Return (x, y) of the center of cell containing provided text 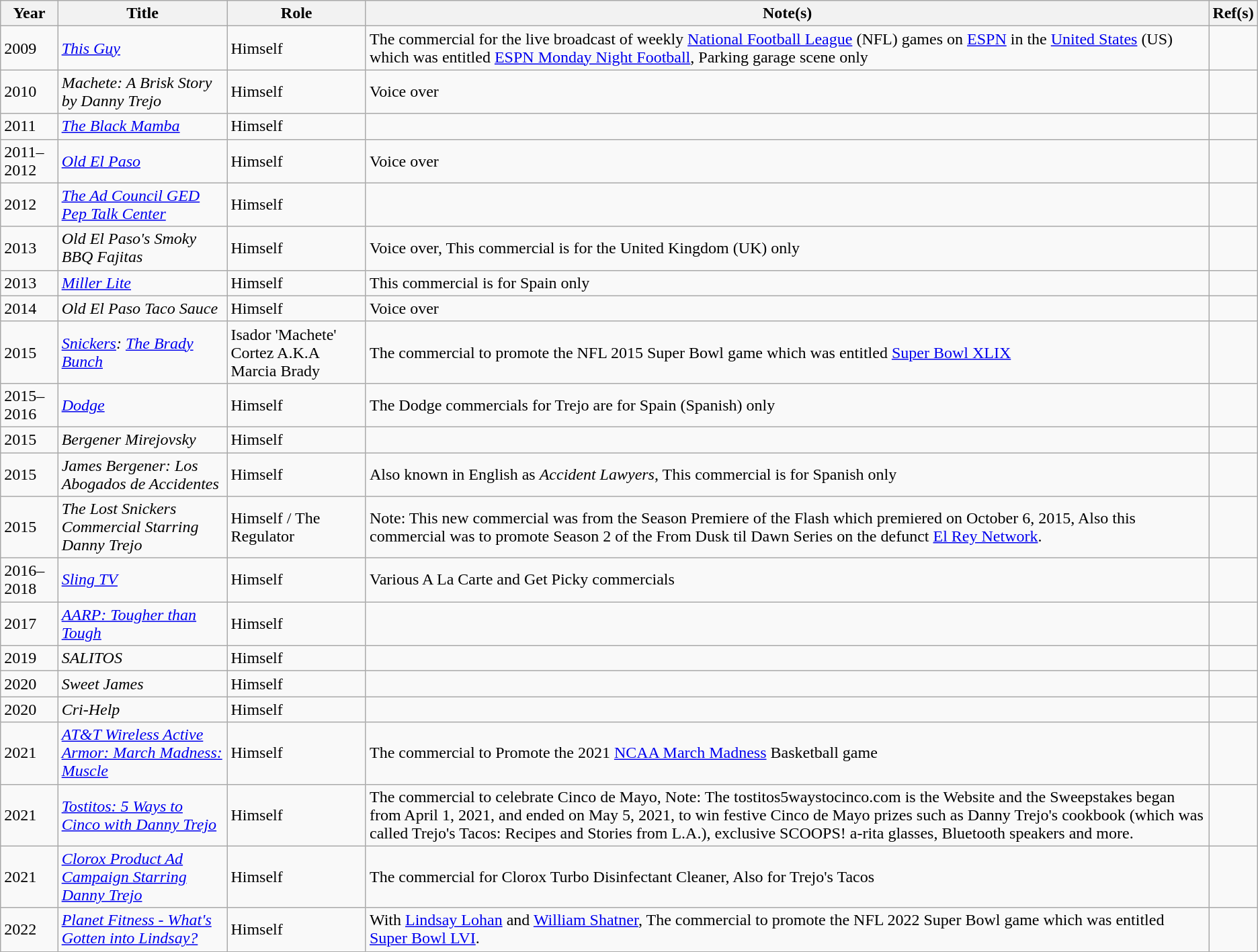
The commercial for Clorox Turbo Disinfectant Cleaner, Also for Trejo's Tacos (787, 877)
The commercial to Promote the 2021 NCAA March Madness Basketball game (787, 753)
Cri-Help (142, 709)
2011–2012 (30, 161)
Also known in English as Accident Lawyers, This commercial is for Spanish only (787, 474)
James Bergener: Los Abogados de Accidentes (142, 474)
Various A La Carte and Get Picky commercials (787, 580)
Title (142, 13)
2016–2018 (30, 580)
2015–2016 (30, 404)
The Dodge commercials for Trejo are for Spain (Spanish) only (787, 404)
2011 (30, 126)
Old El Paso (142, 161)
Role (297, 13)
Tostitos: 5 Ways to Cinco with Danny Trejo (142, 815)
Voice over, This commercial is for the United Kingdom (UK) only (787, 249)
Old El Paso's Smoky BBQ Fajitas (142, 249)
Old El Paso Taco Sauce (142, 308)
The Ad Council GED Pep Talk Center (142, 204)
2010 (30, 91)
Sling TV (142, 580)
AARP: Tougher than Tough (142, 623)
This Guy (142, 48)
Year (30, 13)
Dodge (142, 404)
SALITOS (142, 658)
Snickers: The Brady Bunch (142, 352)
2009 (30, 48)
Planet Fitness - What's Gotten into Lindsay? (142, 930)
Bergener Mirejovsky (142, 439)
Miller Lite (142, 283)
The Lost Snickers Commercial Starring Danny Trejo (142, 527)
Clorox Product Ad Campaign Starring Danny Trejo (142, 877)
2017 (30, 623)
2019 (30, 658)
Ref(s) (1233, 13)
Isador 'Machete' Cortez A.K.A Marcia Brady (297, 352)
This commercial is for Spain only (787, 283)
AT&T Wireless Active Armor: March Madness: Muscle (142, 753)
Himself / The Regulator (297, 527)
2014 (30, 308)
The Black Mamba (142, 126)
Sweet James (142, 684)
With Lindsay Lohan and William Shatner, The commercial to promote the NFL 2022 Super Bowl game which was entitled Super Bowl LVI. (787, 930)
Machete: A Brisk Story by Danny Trejo (142, 91)
Note(s) (787, 13)
The commercial to promote the NFL 2015 Super Bowl game which was entitled Super Bowl XLIX (787, 352)
2022 (30, 930)
2012 (30, 204)
